Identify which cell holds the provided text, then report its (X, Y) central coordinate. 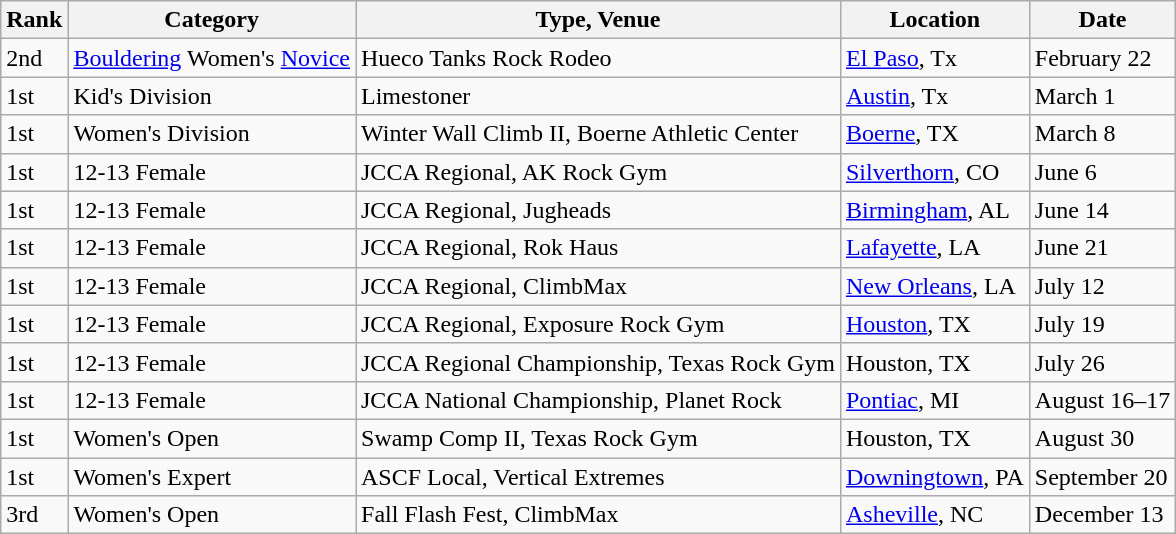
New Orleans, LA (934, 286)
Category (212, 20)
December 13 (1102, 515)
Rank (34, 20)
Birmingham, AL (934, 210)
2nd (34, 58)
3rd (34, 515)
August 30 (1102, 438)
Type, Venue (598, 20)
Women's Expert (212, 477)
Date (1102, 20)
ASCF Local, Vertical Extremes (598, 477)
Boerne, TX (934, 134)
March 1 (1102, 96)
June 14 (1102, 210)
Bouldering Women's Novice (212, 58)
July 12 (1102, 286)
JCCA Regional, Exposure Rock Gym (598, 324)
Austin, Tx (934, 96)
JCCA Regional Championship, Texas Rock Gym (598, 362)
February 22 (1102, 58)
Hueco Tanks Rock Rodeo (598, 58)
June 21 (1102, 248)
JCCA Regional, AK Rock Gym (598, 172)
July 26 (1102, 362)
July 19 (1102, 324)
Kid's Division (212, 96)
Asheville, NC (934, 515)
Limestoner (598, 96)
Swamp Comp II, Texas Rock Gym (598, 438)
March 8 (1102, 134)
Downingtown, PA (934, 477)
September 20 (1102, 477)
Fall Flash Fest, ClimbMax (598, 515)
JCCA Regional, ClimbMax (598, 286)
Women's Division (212, 134)
JCCA Regional, Jugheads (598, 210)
Silverthorn, CO (934, 172)
Winter Wall Climb II, Boerne Athletic Center (598, 134)
JCCA Regional, Rok Haus (598, 248)
JCCA National Championship, Planet Rock (598, 400)
Pontiac, MI (934, 400)
El Paso, Tx (934, 58)
Location (934, 20)
Lafayette, LA (934, 248)
June 6 (1102, 172)
August 16–17 (1102, 400)
